Pinpoint the cell where the given text exists, returning its (X, Y) midpoint coordinate. 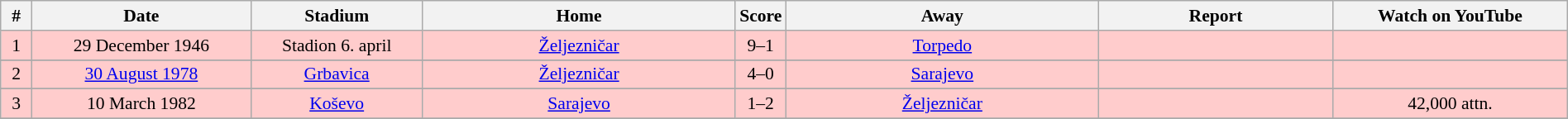
# (17, 16)
42,000 attn. (1451, 104)
2 (17, 74)
Home (579, 16)
Score (761, 16)
Grbavica (337, 74)
1 (17, 45)
Away (942, 16)
3 (17, 104)
Torpedo (942, 45)
30 August 1978 (142, 74)
Date (142, 16)
Watch on YouTube (1451, 16)
Report (1216, 16)
10 March 1982 (142, 104)
Stadium (337, 16)
9–1 (761, 45)
Stadion 6. april (337, 45)
1–2 (761, 104)
29 December 1946 (142, 45)
4–0 (761, 74)
Koševo (337, 104)
